Return the (x, y) coordinate for the center point of the cell that contains the specified text.  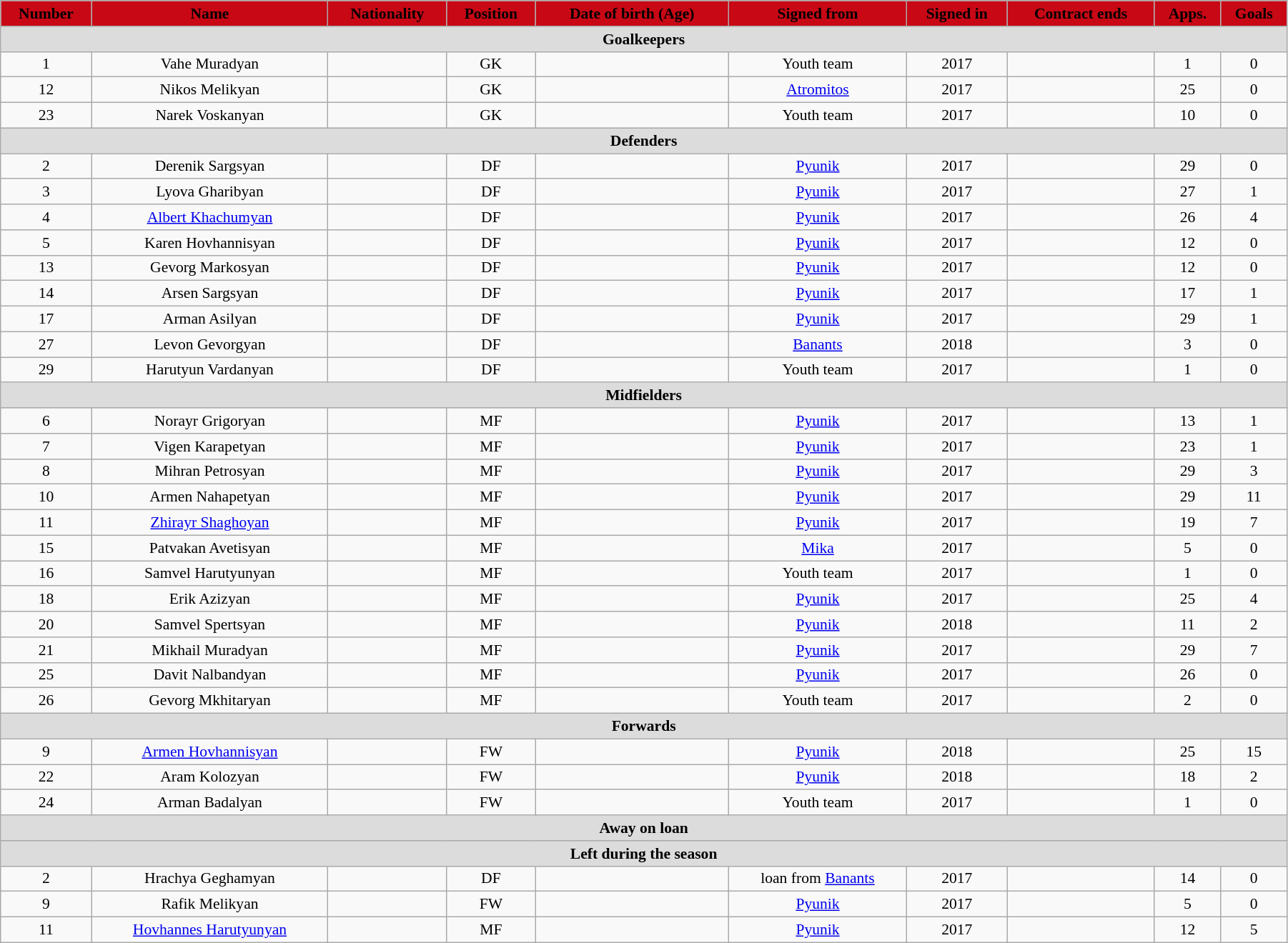
Position (491, 14)
19 (1188, 523)
Apps. (1188, 14)
Zhirayr Shaghoyan (210, 523)
Arman Badalyan (210, 803)
Signed from (818, 14)
Patvakan Avetisyan (210, 548)
Davit Nalbandyan (210, 675)
6 (46, 421)
16 (46, 574)
Lyova Gharibyan (210, 192)
Date of birth (Age) (632, 14)
Number (46, 14)
21 (46, 650)
Arman Asilyan (210, 319)
Gevorg Markosyan (210, 268)
Away on loan (644, 828)
loan from Banants (818, 879)
Gevorg Mkhitaryan (210, 701)
Midfielders (644, 396)
Albert Khachumyan (210, 217)
Vigen Karapetyan (210, 446)
Atromitos (818, 90)
Samvel Harutyunyan (210, 574)
Harutyun Vardanyan (210, 370)
Armen Hovhannisyan (210, 752)
Contract ends (1081, 14)
Vahe Muradyan (210, 64)
Karen Hovhannisyan (210, 243)
Mika (818, 548)
Nationality (387, 14)
Levon Gevorgyan (210, 344)
Defenders (644, 141)
Aram Kolozyan (210, 777)
Forwards (644, 727)
Banants (818, 344)
Samvel Spertsyan (210, 624)
Mihran Petrosyan (210, 471)
Hovhannes Harutyunyan (210, 930)
Hrachya Geghamyan (210, 879)
Rafik Melikyan (210, 904)
Name (210, 14)
Goals (1254, 14)
Left during the season (644, 854)
Norayr Grigoryan (210, 421)
Arsen Sargsyan (210, 294)
Erik Azizyan (210, 599)
20 (46, 624)
Goalkeepers (644, 39)
Signed in (956, 14)
8 (46, 471)
Mikhail Muradyan (210, 650)
Derenik Sargsyan (210, 166)
Armen Nahapetyan (210, 497)
22 (46, 777)
Narek Voskanyan (210, 116)
Nikos Melikyan (210, 90)
24 (46, 803)
